Locate the cell with the specified text and output its [X, Y] center coordinate. 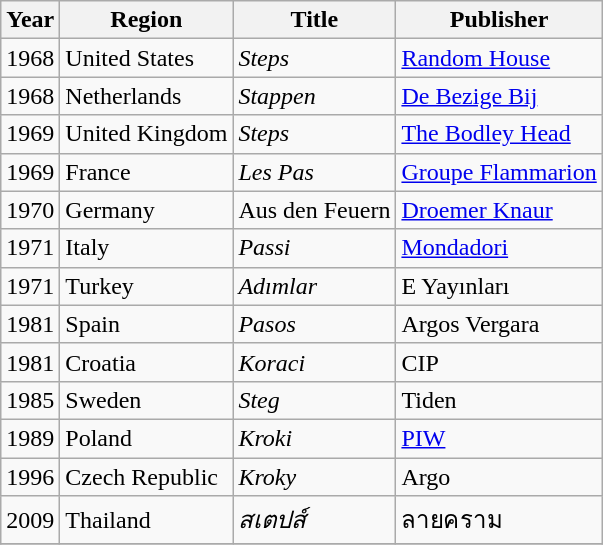
Thailand [146, 520]
1985 [30, 400]
1996 [30, 477]
Poland [146, 438]
Steg [314, 400]
Spain [146, 324]
Random House [499, 58]
Droemer Knaur [499, 210]
Mondadori [499, 248]
1970 [30, 210]
Title [314, 20]
The Bodley Head [499, 134]
E Yayınları [499, 286]
Les Pas [314, 172]
Pasos [314, 324]
Sweden [146, 400]
Adımlar [314, 286]
1989 [30, 438]
2009 [30, 520]
Tiden [499, 400]
Publisher [499, 20]
Passi [314, 248]
United Kingdom [146, 134]
Argo [499, 477]
Kroki [314, 438]
Year [30, 20]
สเตปส์ [314, 520]
Aus den Feuern [314, 210]
Germany [146, 210]
De Bezige Bij [499, 96]
ลายคราม [499, 520]
CIP [499, 362]
Kroky [314, 477]
Region [146, 20]
Turkey [146, 286]
Argos Vergara [499, 324]
Czech Republic [146, 477]
Croatia [146, 362]
Stappen [314, 96]
France [146, 172]
Netherlands [146, 96]
Groupe Flammarion [499, 172]
PIW [499, 438]
Italy [146, 248]
United States [146, 58]
Koraci [314, 362]
